Return [x, y] of the center of cell containing provided text 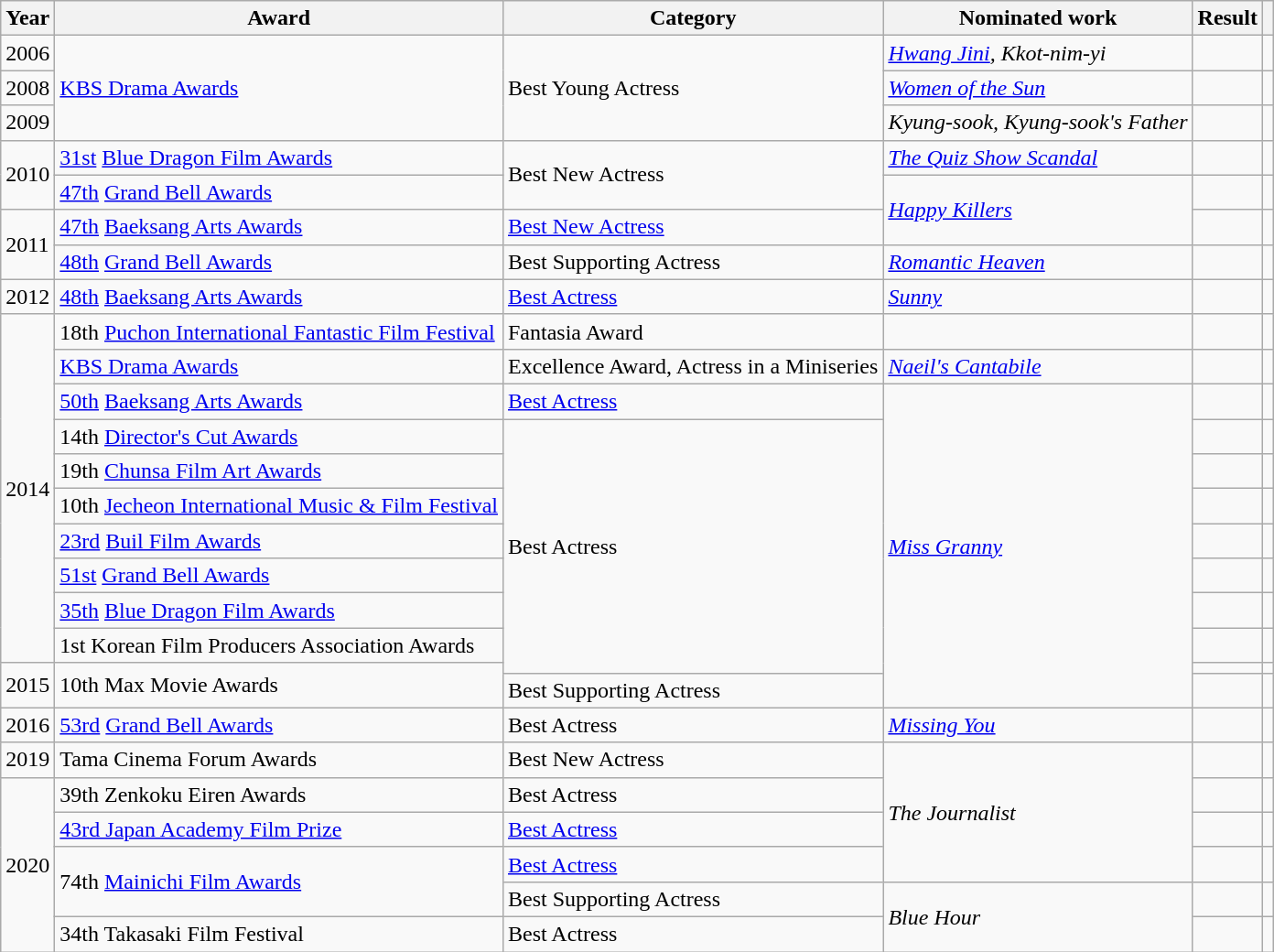
10th Jecheon International Music & Film Festival [279, 506]
Tama Cinema Forum Awards [279, 760]
47th Grand Bell Awards [279, 192]
2019 [27, 760]
Year [27, 18]
74th Mainichi Film Awards [279, 882]
19th Chunsa Film Art Awards [279, 471]
Romantic Heaven [1038, 262]
Best Young Actress [692, 88]
Nominated work [1038, 18]
48th Baeksang Arts Awards [279, 297]
2010 [27, 175]
43rd Japan Academy Film Prize [279, 829]
48th Grand Bell Awards [279, 262]
2014 [27, 489]
Naeil's Cantabile [1038, 366]
31st Blue Dragon Film Awards [279, 157]
51st Grand Bell Awards [279, 576]
Category [692, 18]
2011 [27, 244]
Miss Granny [1038, 546]
Women of the Sun [1038, 88]
18th Puchon International Fantastic Film Festival [279, 331]
2020 [27, 864]
2015 [27, 685]
23rd Buil Film Awards [279, 541]
53rd Grand Bell Awards [279, 725]
Result [1227, 18]
2016 [27, 725]
10th Max Movie Awards [279, 685]
Award [279, 18]
35th Blue Dragon Film Awards [279, 611]
Fantasia Award [692, 331]
2009 [27, 123]
34th Takasaki Film Festival [279, 934]
The Quiz Show Scandal [1038, 157]
Blue Hour [1038, 916]
14th Director's Cut Awards [279, 437]
Sunny [1038, 297]
50th Baeksang Arts Awards [279, 401]
47th Baeksang Arts Awards [279, 227]
Happy Killers [1038, 210]
Kyung-sook, Kyung-sook's Father [1038, 123]
39th Zenkoku Eiren Awards [279, 795]
2006 [27, 53]
Missing You [1038, 725]
2008 [27, 88]
2012 [27, 297]
Excellence Award, Actress in a Miniseries [692, 366]
1st Korean Film Producers Association Awards [279, 645]
The Journalist [1038, 812]
Hwang Jini, Kkot-nim-yi [1038, 53]
